Search for the cell housing the specified text and yield its [x, y] center coordinate. 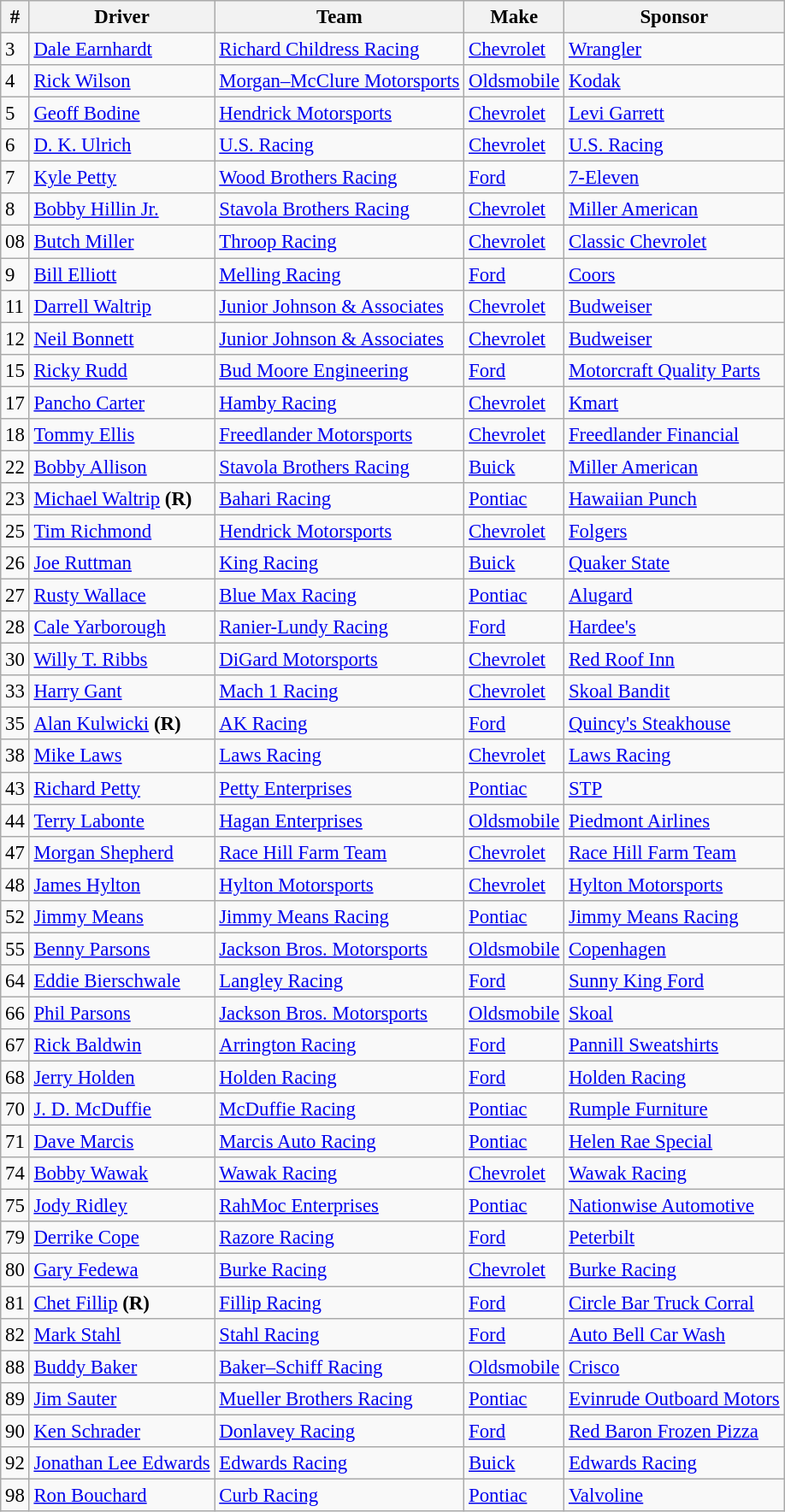
Red Roof Inn [674, 660]
Hardee's [674, 627]
J. D. McDuffie [121, 1109]
Crisco [674, 1367]
Blue Max Racing [339, 596]
27 [15, 596]
Razore Racing [339, 1238]
81 [15, 1303]
Bobby Hillin Jr. [121, 209]
Ricky Rudd [121, 370]
Circle Bar Truck Corral [674, 1303]
Mueller Brothers Racing [339, 1398]
Motorcraft Quality Parts [674, 370]
68 [15, 1078]
11 [15, 306]
55 [15, 949]
6 [15, 145]
64 [15, 981]
Ken Schrader [121, 1431]
Sponsor [674, 17]
Richard Childress Racing [339, 50]
Curb Racing [339, 1495]
Jim Sauter [121, 1398]
Pannill Sweatshirts [674, 1045]
Gary Fedewa [121, 1270]
3 [15, 50]
Mach 1 Racing [339, 691]
D. K. Ulrich [121, 145]
Jonathan Lee Edwards [121, 1463]
67 [15, 1045]
Michael Waltrip (R) [121, 499]
Joe Ruttman [121, 563]
Benny Parsons [121, 949]
Rumple Furniture [674, 1109]
Arrington Racing [339, 1045]
Buddy Baker [121, 1367]
12 [15, 338]
Chet Fillip (R) [121, 1303]
AK Racing [339, 724]
08 [15, 242]
47 [15, 852]
Kodak [674, 81]
Langley Racing [339, 981]
Skoal [674, 1013]
Red Baron Frozen Pizza [674, 1431]
Quaker State [674, 563]
Nationwise Automotive [674, 1206]
Baker–Schiff Racing [339, 1367]
STP [674, 788]
Bobby Allison [121, 467]
44 [15, 821]
71 [15, 1142]
Skoal Bandit [674, 691]
15 [15, 370]
Ranier-Lundy Racing [339, 627]
Ron Bouchard [121, 1495]
Alugard [674, 596]
82 [15, 1334]
King Racing [339, 563]
Butch Miller [121, 242]
Mark Stahl [121, 1334]
5 [15, 114]
RahMoc Enterprises [339, 1206]
33 [15, 691]
17 [15, 403]
Donlavey Racing [339, 1431]
Rick Baldwin [121, 1045]
48 [15, 885]
Fillip Racing [339, 1303]
Auto Bell Car Wash [674, 1334]
Peterbilt [674, 1238]
Phil Parsons [121, 1013]
Tommy Ellis [121, 435]
98 [15, 1495]
Jody Ridley [121, 1206]
18 [15, 435]
Geoff Bodine [121, 114]
Stahl Racing [339, 1334]
Freedlander Financial [674, 435]
26 [15, 563]
Team [339, 17]
Wood Brothers Racing [339, 178]
66 [15, 1013]
Make [515, 17]
Melling Racing [339, 274]
35 [15, 724]
Richard Petty [121, 788]
Harry Gant [121, 691]
30 [15, 660]
89 [15, 1398]
80 [15, 1270]
McDuffie Racing [339, 1109]
Terry Labonte [121, 821]
Coors [674, 274]
4 [15, 81]
Eddie Bierschwale [121, 981]
22 [15, 467]
52 [15, 917]
Kmart [674, 403]
Helen Rae Special [674, 1142]
8 [15, 209]
Jimmy Means [121, 917]
# [15, 17]
Dale Earnhardt [121, 50]
Cale Yarborough [121, 627]
25 [15, 531]
Kyle Petty [121, 178]
Driver [121, 17]
Levi Garrett [674, 114]
Mike Laws [121, 756]
75 [15, 1206]
38 [15, 756]
Hawaiian Punch [674, 499]
Hamby Racing [339, 403]
Sunny King Ford [674, 981]
Folgers [674, 531]
Hagan Enterprises [339, 821]
9 [15, 274]
Rusty Wallace [121, 596]
Pancho Carter [121, 403]
Derrike Cope [121, 1238]
Piedmont Airlines [674, 821]
Alan Kulwicki (R) [121, 724]
74 [15, 1174]
Classic Chevrolet [674, 242]
7-Eleven [674, 178]
Bud Moore Engineering [339, 370]
Freedlander Motorsports [339, 435]
DiGard Motorsports [339, 660]
Darrell Waltrip [121, 306]
Throop Racing [339, 242]
Dave Marcis [121, 1142]
90 [15, 1431]
Bill Elliott [121, 274]
Wrangler [674, 50]
Quincy's Steakhouse [674, 724]
Rick Wilson [121, 81]
Marcis Auto Racing [339, 1142]
70 [15, 1109]
Copenhagen [674, 949]
James Hylton [121, 885]
43 [15, 788]
28 [15, 627]
Tim Richmond [121, 531]
88 [15, 1367]
Morgan–McClure Motorsports [339, 81]
Evinrude Outboard Motors [674, 1398]
Jerry Holden [121, 1078]
Neil Bonnett [121, 338]
Willy T. Ribbs [121, 660]
Morgan Shepherd [121, 852]
Petty Enterprises [339, 788]
79 [15, 1238]
92 [15, 1463]
Bobby Wawak [121, 1174]
Bahari Racing [339, 499]
Valvoline [674, 1495]
7 [15, 178]
23 [15, 499]
